Extract the [x, y] coordinate from the center of the cell holding the provided text.  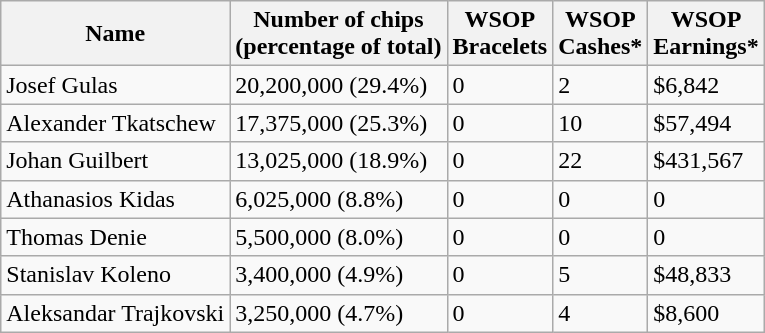
10 [600, 123]
$48,833 [706, 275]
$6,842 [706, 85]
Number of chips(percentage of total) [338, 34]
$8,600 [706, 313]
WSOPBracelets [500, 34]
Aleksandar Trajkovski [116, 313]
$431,567 [706, 161]
Alexander Tkatschew [116, 123]
3,250,000 (4.7%) [338, 313]
WSOPCashes* [600, 34]
Josef Gulas [116, 85]
5,500,000 (8.0%) [338, 237]
6,025,000 (8.8%) [338, 199]
13,025,000 (18.9%) [338, 161]
2 [600, 85]
17,375,000 (25.3%) [338, 123]
Stanislav Koleno [116, 275]
20,200,000 (29.4%) [338, 85]
3,400,000 (4.9%) [338, 275]
4 [600, 313]
Johan Guilbert [116, 161]
Name [116, 34]
$57,494 [706, 123]
5 [600, 275]
WSOPEarnings* [706, 34]
22 [600, 161]
Thomas Denie [116, 237]
Athanasios Kidas [116, 199]
